Return the [X, Y] coordinate for the center point of the cell that contains the specified text.  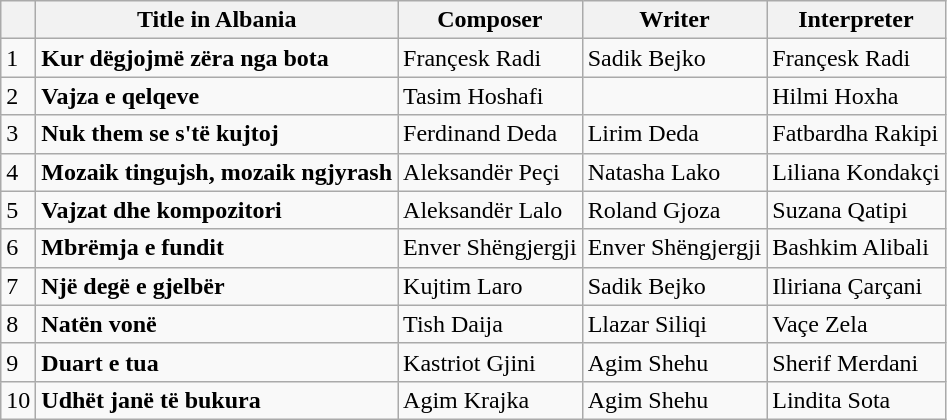
Roland Gjoza [674, 210]
Liliana Kondakçi [856, 172]
Title in Albania [217, 20]
Interpreter [856, 20]
1 [18, 58]
Composer [490, 20]
Kastriot Gjini [490, 362]
9 [18, 362]
6 [18, 248]
Mbrëmja e fundit [217, 248]
Natën vonë [217, 324]
10 [18, 400]
Iliriana Çarçani [856, 286]
5 [18, 210]
Agim Krajka [490, 400]
Mozaik tingujsh, mozaik ngjyrash [217, 172]
Llazar Siliqi [674, 324]
Tish Daija [490, 324]
8 [18, 324]
Sherif Merdani [856, 362]
Duart e tua [217, 362]
Bashkim Alibali [856, 248]
Udhët janë të bukura [217, 400]
Aleksandër Peçi [490, 172]
Lindita Sota [856, 400]
4 [18, 172]
Aleksandër Lalo [490, 210]
Hilmi Hoxha [856, 96]
Vajzat dhe kompozitori [217, 210]
2 [18, 96]
Ferdinand Deda [490, 134]
Vaçe Zela [856, 324]
Lirim Deda [674, 134]
3 [18, 134]
Natasha Lako [674, 172]
Nuk them se s'të kujtoj [217, 134]
7 [18, 286]
Suzana Qatipi [856, 210]
Kujtim Laro [490, 286]
Një degë e gjelbër [217, 286]
Tasim Hoshafi [490, 96]
Writer [674, 20]
Kur dëgjojmë zëra nga bota [217, 58]
Fatbardha Rakipi [856, 134]
Vajza e qelqeve [217, 96]
